Output the (X, Y) coordinate of the center of the cell containing the given text.  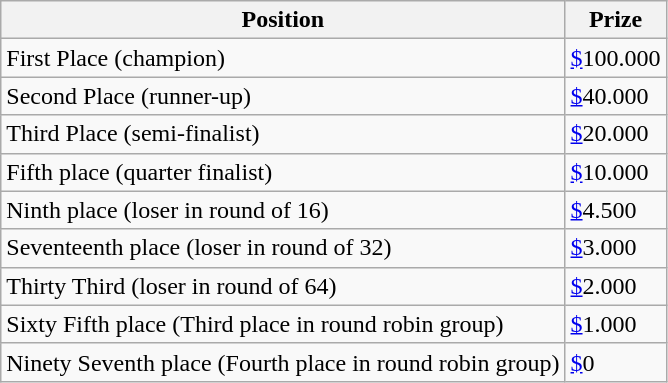
Prize (616, 20)
$3.000 (616, 248)
First Place (champion) (283, 58)
Second Place (runner-up) (283, 96)
Third Place (semi-finalist) (283, 134)
$40.000 (616, 96)
$4.500 (616, 210)
$20.000 (616, 134)
Sixty Fifth place (Third place in round robin group) (283, 324)
Seventeenth place (loser in round of 32) (283, 248)
Fifth place (quarter finalist) (283, 172)
Thirty Third (loser in round of 64) (283, 286)
Position (283, 20)
$2.000 (616, 286)
Ninety Seventh place (Fourth place in round robin group) (283, 362)
$1.000 (616, 324)
$100.000 (616, 58)
$0 (616, 362)
$10.000 (616, 172)
Ninth place (loser in round of 16) (283, 210)
